Locate the cell with the specified text and output its (X, Y) center coordinate. 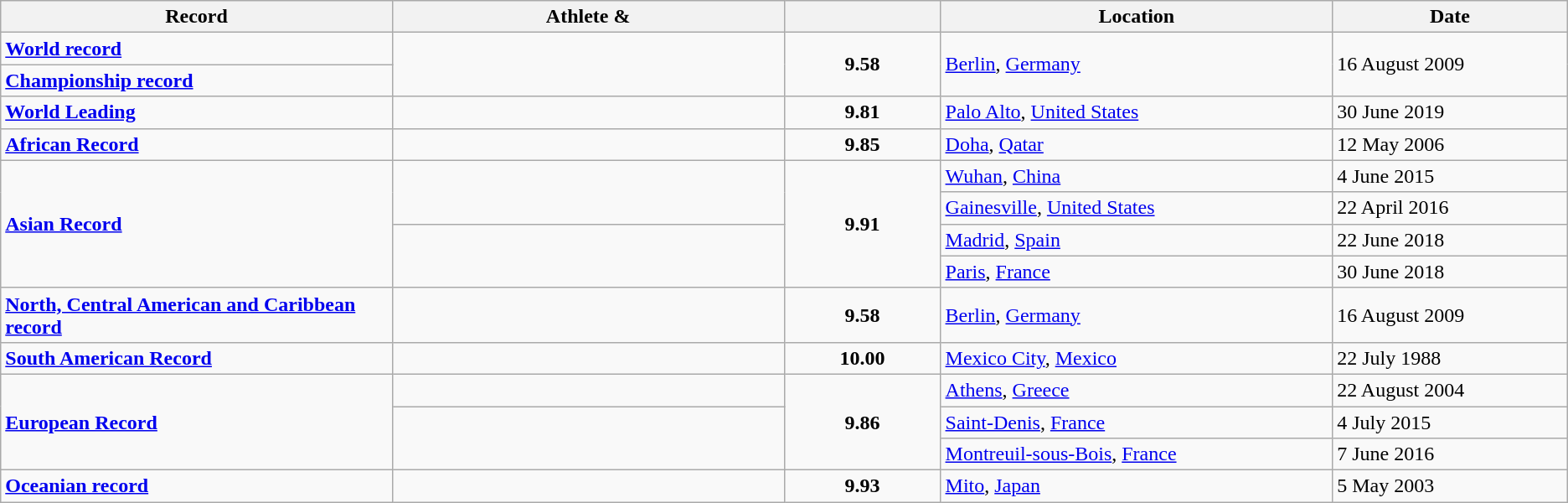
Palo Alto, United States (1137, 112)
4 July 2015 (1451, 422)
5 May 2003 (1451, 486)
Athlete & (588, 17)
22 June 2018 (1451, 240)
Date (1451, 17)
Doha, Qatar (1137, 144)
7 June 2016 (1451, 454)
North, Central American and Caribbean record (197, 315)
Championship record (197, 80)
Athens, Greece (1137, 390)
9.81 (863, 112)
9.86 (863, 422)
9.85 (863, 144)
22 July 1988 (1451, 358)
12 May 2006 (1451, 144)
Location (1137, 17)
Paris, France (1137, 272)
30 June 2018 (1451, 272)
African Record (197, 144)
World record (197, 49)
World Leading (197, 112)
Asian Record (197, 224)
30 June 2019 (1451, 112)
9.91 (863, 224)
Record (197, 17)
9.93 (863, 486)
Mito, Japan (1137, 486)
22 August 2004 (1451, 390)
Montreuil-sous-Bois, France (1137, 454)
Oceanian record (197, 486)
10.00 (863, 358)
Mexico City, Mexico (1137, 358)
European Record (197, 422)
South American Record (197, 358)
Wuhan, China (1137, 176)
Madrid, Spain (1137, 240)
22 April 2016 (1451, 208)
Gainesville, United States (1137, 208)
Saint-Denis, France (1137, 422)
4 June 2015 (1451, 176)
